Locate the cell with the specified text and output its [x, y] center coordinate. 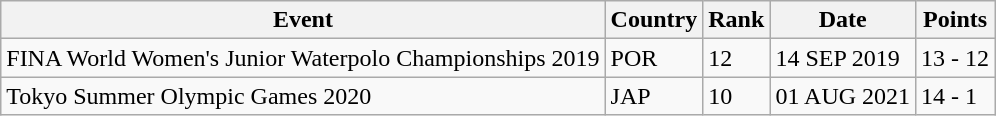
POR [654, 58]
01 AUG 2021 [843, 96]
Country [654, 20]
10 [736, 96]
JAP [654, 96]
FINA World Women's Junior Waterpolo Championships 2019 [303, 58]
Rank [736, 20]
14 - 1 [956, 96]
12 [736, 58]
13 - 12 [956, 58]
Event [303, 20]
Date [843, 20]
14 SEP 2019 [843, 58]
Tokyo Summer Olympic Games 2020 [303, 96]
Points [956, 20]
